Return [X, Y] of the center of cell containing provided text 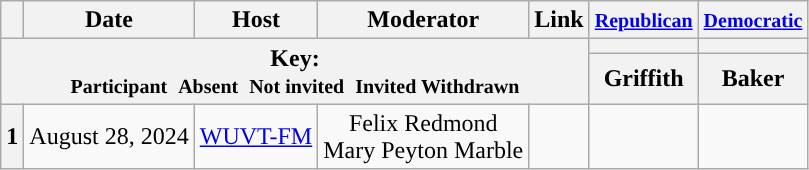
Key: Participant Absent Not invited Invited Withdrawn [295, 72]
Link [559, 20]
Moderator [424, 20]
1 [12, 136]
WUVT-FM [256, 136]
Baker [753, 78]
Host [256, 20]
Democratic [753, 20]
Griffith [644, 78]
August 28, 2024 [109, 136]
Republican [644, 20]
Felix RedmondMary Peyton Marble [424, 136]
Date [109, 20]
